Determine the [x, y] coordinate at the center of the cell enclosing the given text.  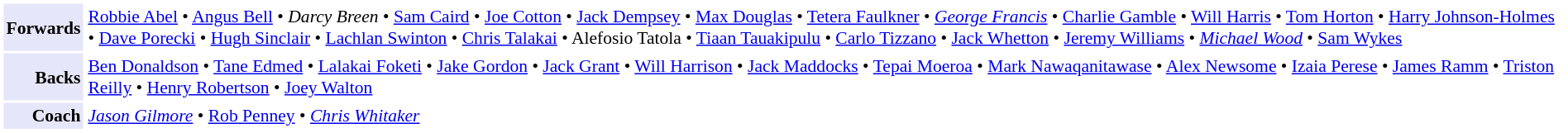
Jason Gilmore • Rob Penney • Chris Whitaker [825, 116]
Coach [43, 116]
Forwards [43, 26]
Backs [43, 76]
